For the text-containing cell, return its midpoint in [x, y] coordinate format. 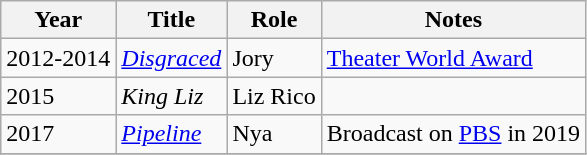
Role [274, 20]
Jory [274, 58]
Liz Rico [274, 96]
Theater World Award [453, 58]
2012-2014 [58, 58]
Broadcast on PBS in 2019 [453, 134]
Year [58, 20]
King Liz [172, 96]
2015 [58, 96]
Nya [274, 134]
Notes [453, 20]
2017 [58, 134]
Disgraced [172, 58]
Pipeline [172, 134]
Title [172, 20]
